Find where the given text appears and provide that cell's center as (X, Y) coordinate. 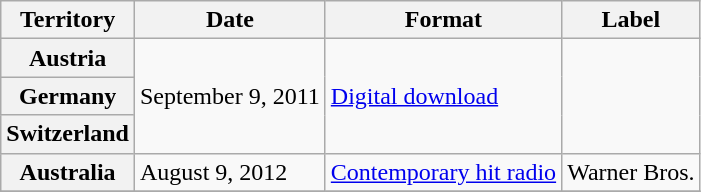
Switzerland (68, 134)
Territory (68, 20)
August 9, 2012 (230, 172)
September 9, 2011 (230, 96)
Label (631, 20)
Warner Bros. (631, 172)
Format (443, 20)
Austria (68, 58)
Date (230, 20)
Germany (68, 96)
Digital download (443, 96)
Australia (68, 172)
Contemporary hit radio (443, 172)
